Detect which cell encompasses the target text, then output its [x, y] center coordinate. 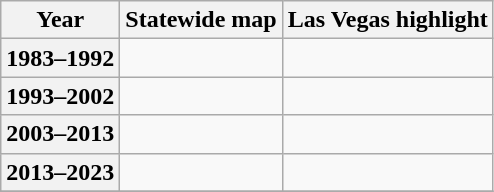
1993–2002 [60, 96]
Las Vegas highlight [388, 20]
Statewide map [201, 20]
2003–2013 [60, 134]
1983–1992 [60, 58]
2013–2023 [60, 172]
Year [60, 20]
